Return (x, y) of the center of cell containing provided text 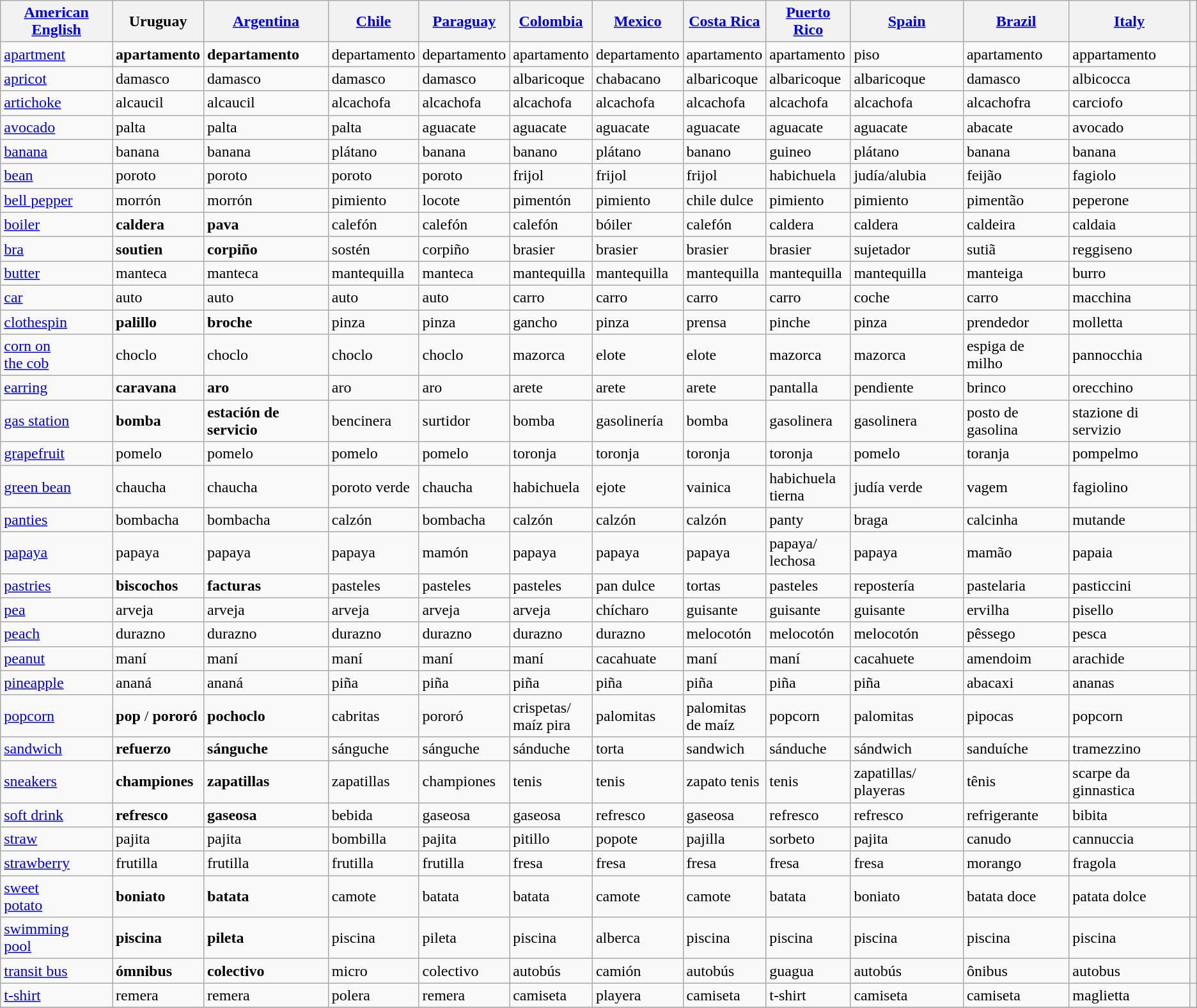
torta (638, 748)
reggiseno (1129, 249)
sanduíche (1015, 748)
pea (56, 610)
gancho (551, 322)
pimentón (551, 200)
pisello (1129, 610)
manteiga (1015, 273)
chícharo (638, 610)
ananas (1129, 683)
zapatillas/ playeras (907, 781)
carciofo (1129, 103)
maglietta (1129, 995)
papaya/ lechosa (808, 552)
Colombia (551, 22)
habichuela tierna (808, 487)
guineo (808, 151)
chabacano (638, 79)
gas station (56, 421)
Italy (1129, 22)
refrigerante (1015, 815)
bóiler (638, 224)
bombilla (373, 839)
micro (373, 971)
prensa (724, 322)
pipocas (1015, 716)
caldaia (1129, 224)
albicocca (1129, 79)
cabritas (373, 716)
piso (907, 54)
pimentão (1015, 200)
sándwich (907, 748)
posto de gasolina (1015, 421)
fagiolino (1129, 487)
earring (56, 388)
sweet potato (56, 896)
cacahuete (907, 658)
amendoim (1015, 658)
Uruguay (159, 22)
grapefruit (56, 454)
molletta (1129, 322)
appartamento (1129, 54)
Argentina (266, 22)
panty (808, 520)
facturas (266, 585)
polera (373, 995)
apricot (56, 79)
palomitas de maíz (724, 716)
caldeira (1015, 224)
Paraguay (464, 22)
zapato tenis (724, 781)
sostén (373, 249)
swimming pool (56, 938)
pendiente (907, 388)
alcachofra (1015, 103)
chile dulce (724, 200)
tênis (1015, 781)
feijão (1015, 176)
fragola (1129, 864)
caravana (159, 388)
bebida (373, 815)
pannocchia (1129, 355)
peach (56, 634)
stazione di servizio (1129, 421)
pop / pororó (159, 716)
panties (56, 520)
bra (56, 249)
pêssego (1015, 634)
calcinha (1015, 520)
pesca (1129, 634)
tramezzino (1129, 748)
papaia (1129, 552)
Spain (907, 22)
soft drink (56, 815)
boiler (56, 224)
patata dolce (1129, 896)
guagua (808, 971)
alberca (638, 938)
arachide (1129, 658)
sujetador (907, 249)
biscochos (159, 585)
pompelmo (1129, 454)
apartment (56, 54)
clothespin (56, 322)
Brazil (1015, 22)
pororó (464, 716)
orecchino (1129, 388)
burro (1129, 273)
pan dulce (638, 585)
pitillo (551, 839)
canudo (1015, 839)
surtidor (464, 421)
braga (907, 520)
pinche (808, 322)
vainica (724, 487)
playera (638, 995)
macchina (1129, 297)
peanut (56, 658)
bencinera (373, 421)
pava (266, 224)
judía verde (907, 487)
pineapple (56, 683)
peperone (1129, 200)
abacate (1015, 127)
green bean (56, 487)
pasticcini (1129, 585)
scarpe da ginnastica (1129, 781)
pastelaria (1015, 585)
pochoclo (266, 716)
pajilla (724, 839)
judía/alubia (907, 176)
mamón (464, 552)
vagem (1015, 487)
tortas (724, 585)
brinco (1015, 388)
abacaxi (1015, 683)
camión (638, 971)
artichoke (56, 103)
bibita (1129, 815)
straw (56, 839)
sneakers (56, 781)
morango (1015, 864)
fagiolo (1129, 176)
bean (56, 176)
American English (56, 22)
cannuccia (1129, 839)
bell pepper (56, 200)
transit bus (56, 971)
Puerto Rico (808, 22)
locote (464, 200)
Mexico (638, 22)
toranja (1015, 454)
broche (266, 322)
pantalla (808, 388)
ervilha (1015, 610)
poroto verde (373, 487)
popote (638, 839)
estación de servicio (266, 421)
Chile (373, 22)
repostería (907, 585)
batata doce (1015, 896)
espiga de milho (1015, 355)
gasolinería (638, 421)
cacahuate (638, 658)
soutien (159, 249)
palillo (159, 322)
sorbeto (808, 839)
refuerzo (159, 748)
mutande (1129, 520)
car (56, 297)
ônibus (1015, 971)
coche (907, 297)
crispetas/maíz pira (551, 716)
prendedor (1015, 322)
mamão (1015, 552)
pastries (56, 585)
Costa Rica (724, 22)
butter (56, 273)
autobus (1129, 971)
ejote (638, 487)
strawberry (56, 864)
ómnibus (159, 971)
corn on the cob (56, 355)
sutiã (1015, 249)
